Capture the cell that displays the provided text and extract its [X, Y] central coordinate. 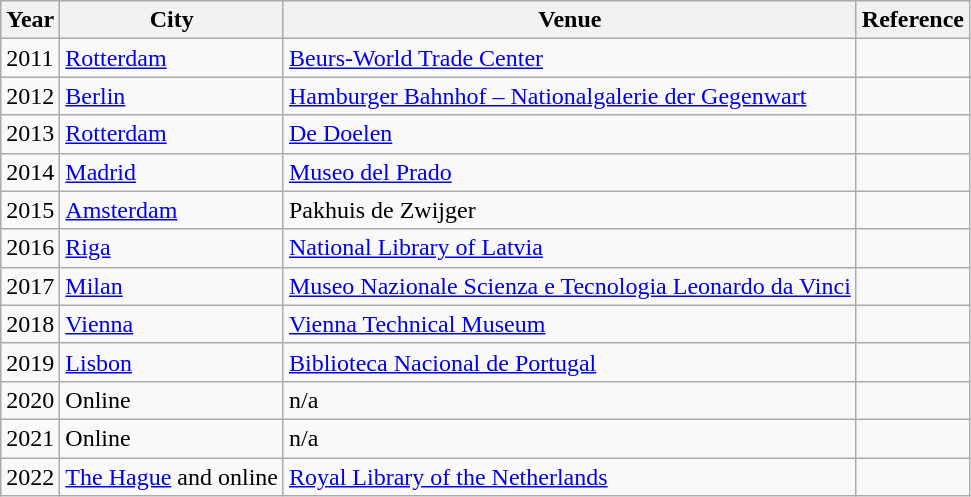
Riga [172, 248]
2021 [30, 438]
Amsterdam [172, 210]
Vienna Technical Museum [570, 324]
Lisbon [172, 362]
2014 [30, 172]
Hamburger Bahnhof – Nationalgalerie der Gegenwart [570, 96]
National Library of Latvia [570, 248]
Milan [172, 286]
De Doelen [570, 134]
2018 [30, 324]
Biblioteca Nacional de Portugal [570, 362]
2015 [30, 210]
2017 [30, 286]
2020 [30, 400]
Berlin [172, 96]
2022 [30, 477]
Year [30, 20]
2012 [30, 96]
The Hague and online [172, 477]
City [172, 20]
Museo del Prado [570, 172]
Museo Nazionale Scienza e Tecnologia Leonardo da Vinci [570, 286]
Madrid [172, 172]
Vienna [172, 324]
Reference [912, 20]
Pakhuis de Zwijger [570, 210]
Beurs-World Trade Center [570, 58]
2019 [30, 362]
2011 [30, 58]
Venue [570, 20]
2013 [30, 134]
2016 [30, 248]
Royal Library of the Netherlands [570, 477]
